Provide the (X, Y) coordinate of the cell's center where the given text is located.  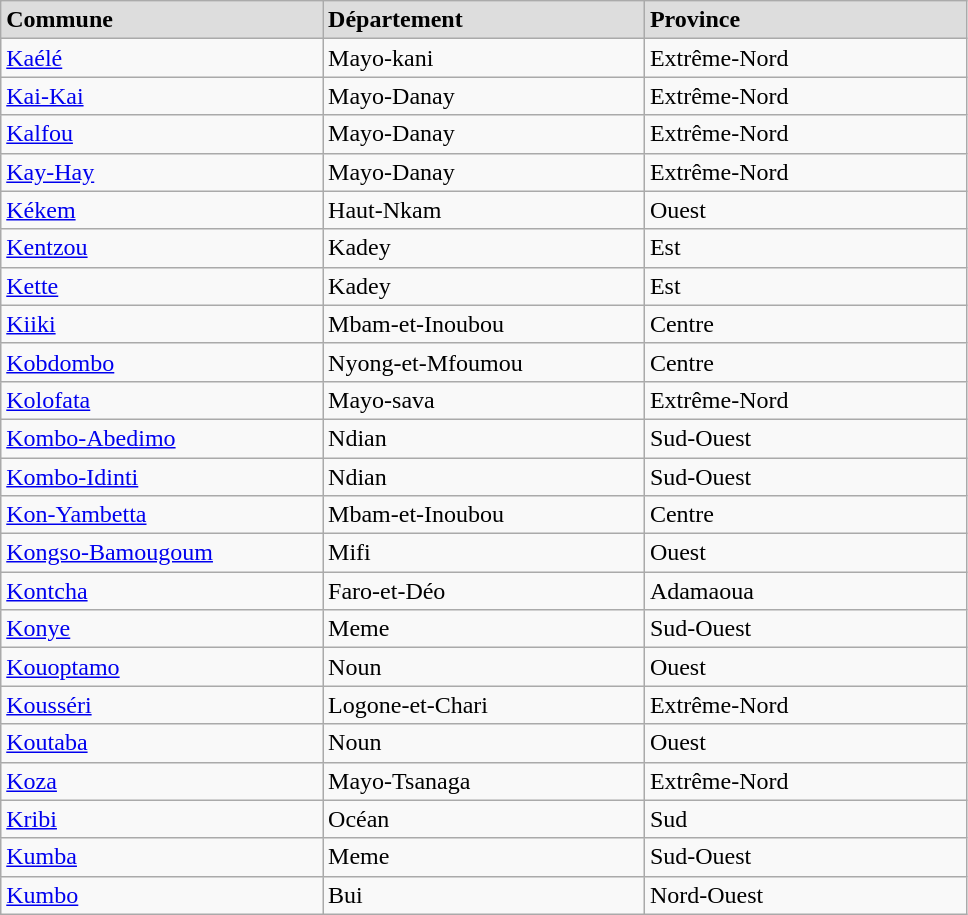
Kai-Kai (162, 96)
Mayo-sava (484, 400)
Kumba (162, 857)
Nord-Ouest (805, 895)
Kouoptamo (162, 667)
Kombo-Idinti (162, 477)
Mayo-Tsanaga (484, 781)
Sud (805, 819)
Haut-Nkam (484, 210)
Faro-et-Déo (484, 591)
Logone-et-Chari (484, 705)
Kon-Yambetta (162, 515)
Kékem (162, 210)
Mayo-kani (484, 58)
Océan (484, 819)
Bui (484, 895)
Koza (162, 781)
Konye (162, 629)
Kobdombo (162, 362)
Mifi (484, 553)
Kalfou (162, 134)
Département (484, 20)
Kombo-Abedimo (162, 438)
Kribi (162, 819)
Province (805, 20)
Kousséri (162, 705)
Kolofata (162, 400)
Kette (162, 286)
Kiiki (162, 324)
Kaélé (162, 58)
Kay-Hay (162, 172)
Koutaba (162, 743)
Commune (162, 20)
Kongso-Bamougoum (162, 553)
Kontcha (162, 591)
Nyong-et-Mfoumou (484, 362)
Adamaoua (805, 591)
Kumbo (162, 895)
Kentzou (162, 248)
